Determine the [x, y] coordinate at the center of the cell enclosing the given text.  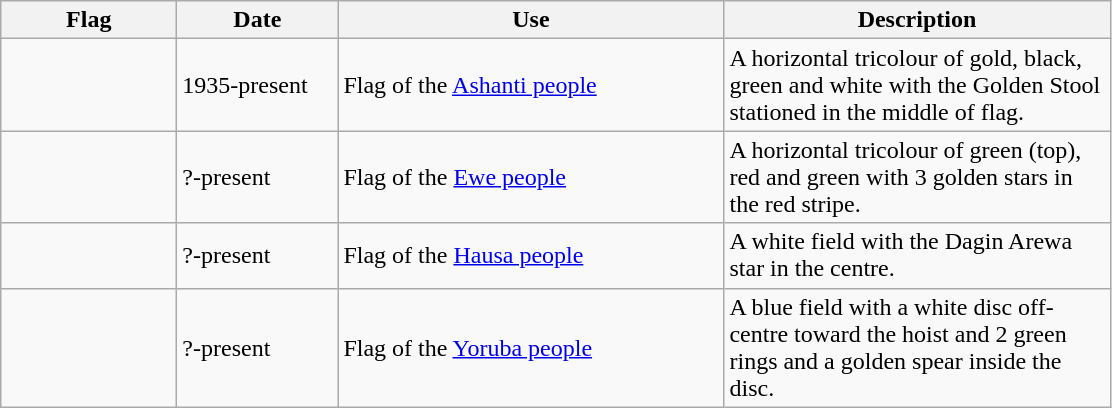
Flag of the Ewe people [531, 177]
A white field with the Dagin Arewa star in the centre. [917, 256]
A horizontal tricolour of gold, black, green and white with the Golden Stool stationed in the middle of flag. [917, 85]
Flag of the Hausa people [531, 256]
Description [917, 20]
A blue field with a white disc off-centre toward the hoist and 2 green rings and a golden spear inside the disc. [917, 348]
Flag [89, 20]
Date [258, 20]
1935-present [258, 85]
Use [531, 20]
Flag of the Ashanti people [531, 85]
Flag of the Yoruba people [531, 348]
A horizontal tricolour of green (top), red and green with 3 golden stars in the red stripe. [917, 177]
